Detect which cell encompasses the target text, then output its (x, y) center coordinate. 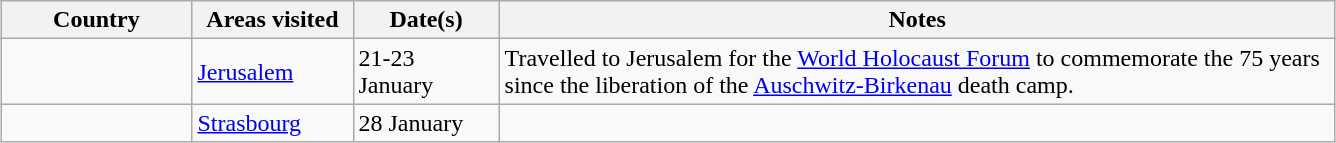
Areas visited (272, 20)
Country (96, 20)
Jerusalem (272, 72)
Travelled to Jerusalem for the World Holocaust Forum to commemorate the 75 years since the liberation of the Auschwitz-Birkenau death camp. (917, 72)
28 January (426, 123)
Date(s) (426, 20)
Notes (917, 20)
21-23 January (426, 72)
Strasbourg (272, 123)
